For the text-containing cell, return its midpoint in [x, y] coordinate format. 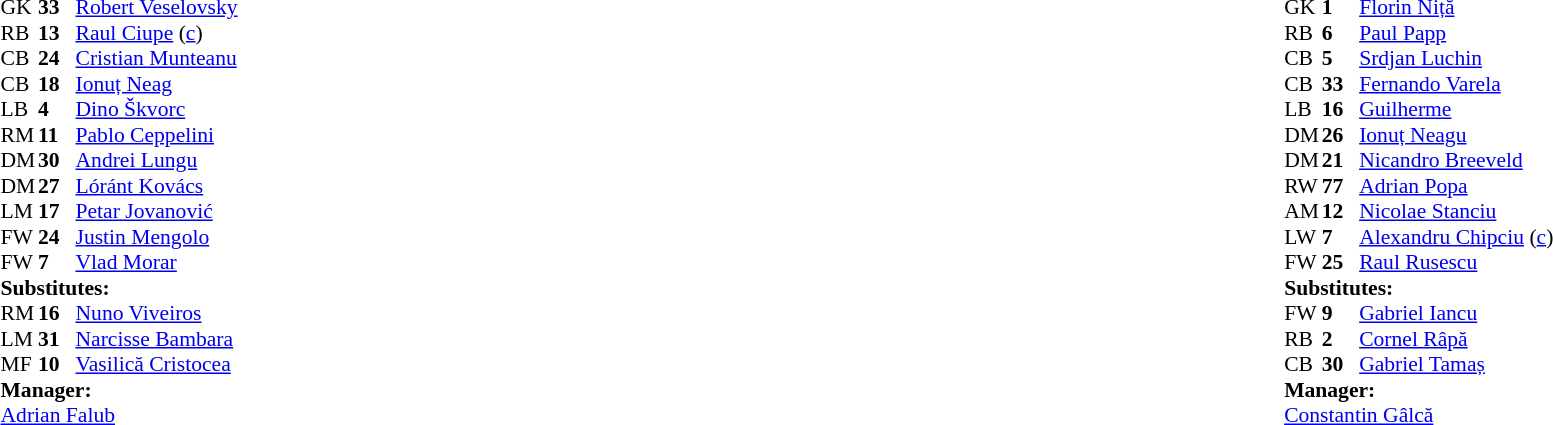
26 [1341, 135]
5 [1341, 59]
Srdjan Luchin [1456, 59]
Fernando Varela [1456, 84]
Nuno Viveiros [157, 313]
77 [1341, 186]
Petar Jovanović [157, 211]
6 [1341, 33]
Alexandru Chipciu (c) [1456, 237]
13 [57, 33]
4 [57, 109]
27 [57, 186]
2 [1341, 339]
LW [1303, 237]
Raul Ciupe (c) [157, 33]
RW [1303, 186]
Cornel Râpă [1456, 339]
Gabriel Tamaș [1456, 365]
9 [1341, 313]
Nicandro Breeveld [1456, 161]
Dino Škvorc [157, 109]
12 [1341, 211]
Vlad Morar [157, 263]
Nicolae Stanciu [1456, 211]
25 [1341, 263]
33 [1341, 84]
21 [1341, 161]
17 [57, 211]
Cristian Munteanu [157, 59]
Ionuț Neagu [1456, 135]
Guilherme [1456, 109]
Gabriel Iancu [1456, 313]
AM [1303, 211]
Justin Mengolo [157, 237]
11 [57, 135]
Adrian Popa [1456, 186]
MF [19, 365]
Lóránt Kovács [157, 186]
31 [57, 339]
Raul Rusescu [1456, 263]
10 [57, 365]
Vasilică Cristocea [157, 365]
Pablo Ceppelini [157, 135]
18 [57, 84]
Ionuț Neag [157, 84]
Paul Papp [1456, 33]
Narcisse Bambara [157, 339]
Andrei Lungu [157, 161]
